For the text-containing cell, return its midpoint in [X, Y] coordinate format. 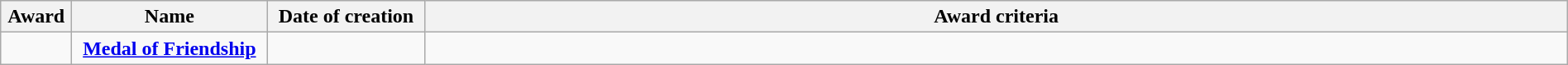
Name [170, 17]
Award [36, 17]
Date of creation [346, 17]
Medal of Friendship [170, 48]
Award criteria [996, 17]
